Determine the [x, y] coordinate at the center of the cell enclosing the given text.  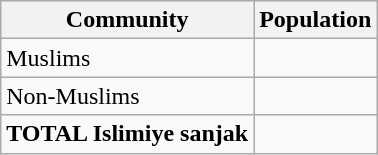
Community [128, 20]
Muslims [128, 58]
Population [316, 20]
TOTAL Islimiye sanjak [128, 134]
Non-Muslims [128, 96]
